Extract the (x, y) coordinate from the center of the cell holding the provided text.  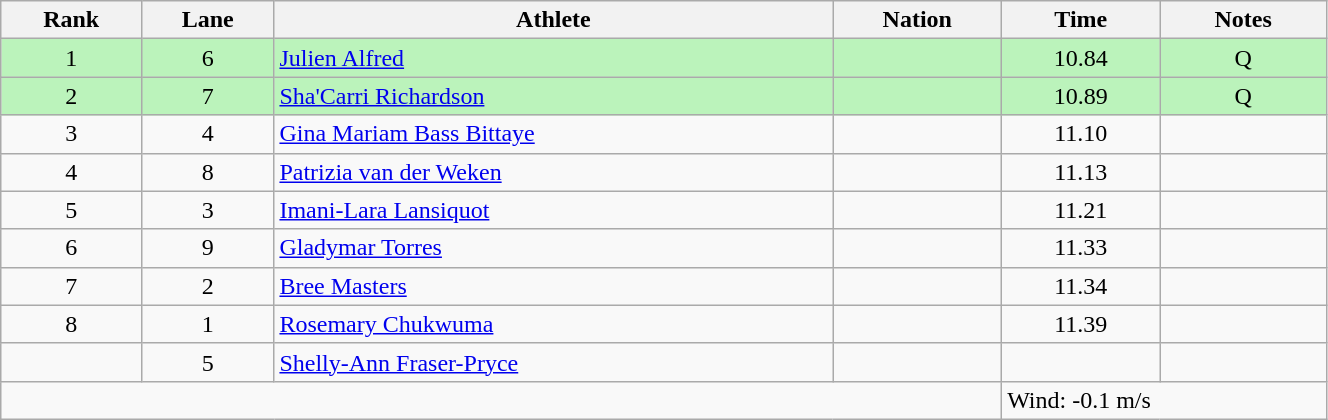
Notes (1243, 20)
Rank (72, 20)
11.39 (1081, 324)
Wind: -0.1 m/s (1164, 400)
Sha'Carri Richardson (554, 96)
10.89 (1081, 96)
Shelly-Ann Fraser-Pryce (554, 362)
Gladymar Torres (554, 248)
11.33 (1081, 248)
10.84 (1081, 58)
Athlete (554, 20)
Nation (918, 20)
11.10 (1081, 134)
Lane (208, 20)
Bree Masters (554, 286)
Time (1081, 20)
Julien Alfred (554, 58)
Patrizia van der Weken (554, 172)
11.34 (1081, 286)
Rosemary Chukwuma (554, 324)
11.13 (1081, 172)
Imani-Lara Lansiquot (554, 210)
11.21 (1081, 210)
Gina Mariam Bass Bittaye (554, 134)
9 (208, 248)
